For the text-containing cell, return its midpoint in [x, y] coordinate format. 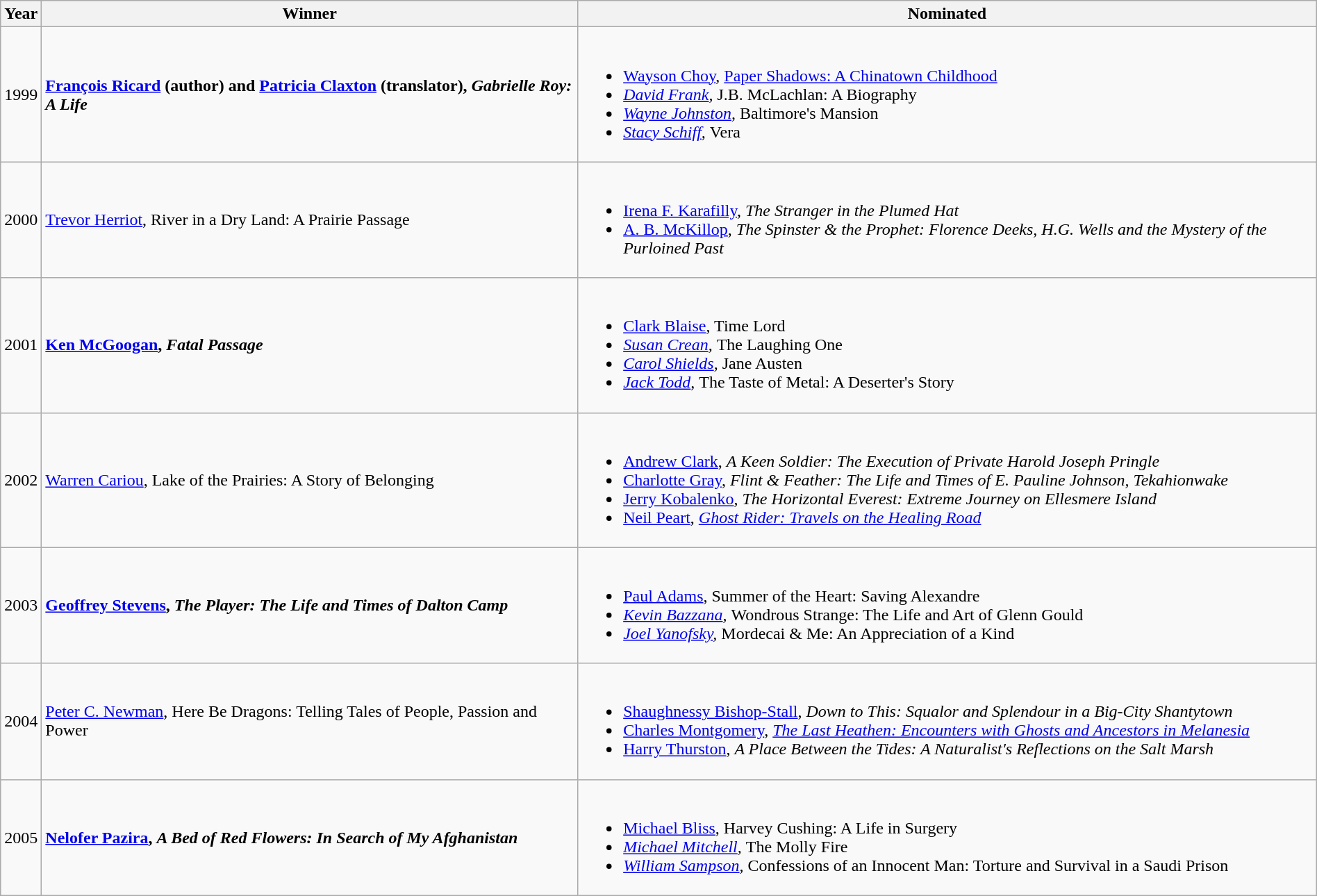
Clark Blaise, Time LordSusan Crean, The Laughing OneCarol Shields, Jane AustenJack Todd, The Taste of Metal: A Deserter's Story [947, 345]
Warren Cariou, Lake of the Prairies: A Story of Belonging [310, 480]
2005 [21, 838]
Nominated [947, 14]
2004 [21, 721]
Nelofer Pazira, A Bed of Red Flowers: In Search of My Afghanistan [310, 838]
2003 [21, 606]
Trevor Herriot, River in a Dry Land: A Prairie Passage [310, 219]
Ken McGoogan, Fatal Passage [310, 345]
Year [21, 14]
Peter C. Newman, Here Be Dragons: Telling Tales of People, Passion and Power [310, 721]
1999 [21, 94]
Winner [310, 14]
2002 [21, 480]
Wayson Choy, Paper Shadows: A Chinatown ChildhoodDavid Frank, J.B. McLachlan: A BiographyWayne Johnston, Baltimore's MansionStacy Schiff, Vera [947, 94]
François Ricard (author) and Patricia Claxton (translator), Gabrielle Roy: A Life [310, 94]
2001 [21, 345]
2000 [21, 219]
Geoffrey Stevens, The Player: The Life and Times of Dalton Camp [310, 606]
